Provide the (x, y) coordinate of the cell's center where the given text is located.  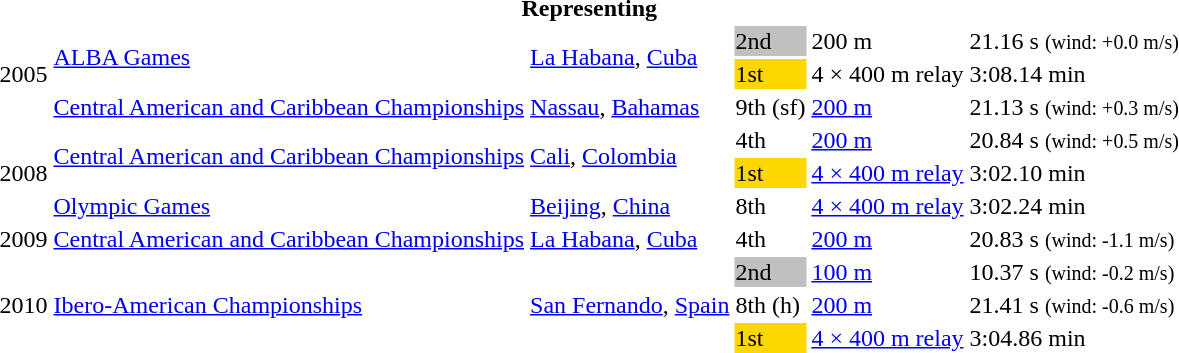
Olympic Games (289, 206)
Beijing, China (630, 206)
Ibero-American Championships (289, 305)
8th (h) (770, 305)
100 m (888, 272)
Nassau, Bahamas (630, 107)
8th (770, 206)
9th (sf) (770, 107)
San Fernando, Spain (630, 305)
Cali, Colombia (630, 156)
ALBA Games (289, 58)
